Search for the cell housing the specified text and yield its (x, y) center coordinate. 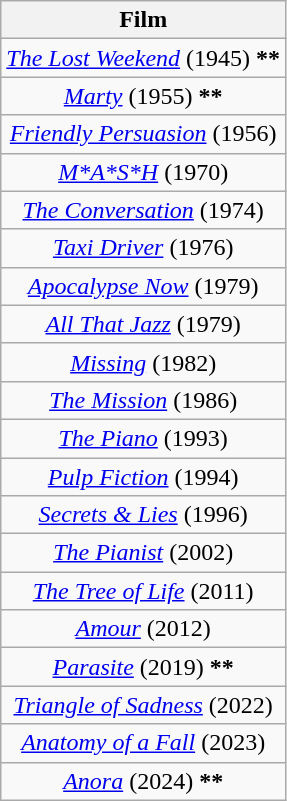
The Lost Weekend (1945) ** (144, 58)
Marty (1955) ** (144, 96)
The Piano (1993) (144, 438)
Anora (2024) ** (144, 781)
All That Jazz (1979) (144, 324)
Amour (2012) (144, 629)
Film (144, 20)
Friendly Persuasion (1956) (144, 134)
The Mission (1986) (144, 400)
Pulp Fiction (1994) (144, 477)
The Conversation (1974) (144, 210)
Apocalypse Now (1979) (144, 286)
Parasite (2019) ** (144, 667)
Anatomy of a Fall (2023) (144, 743)
The Tree of Life (2011) (144, 591)
Missing (1982) (144, 362)
M*A*S*H (1970) (144, 172)
The Pianist (2002) (144, 553)
Taxi Driver (1976) (144, 248)
Triangle of Sadness (2022) (144, 705)
Secrets & Lies (1996) (144, 515)
